Output the [x, y] coordinate of the center of the cell containing the given text.  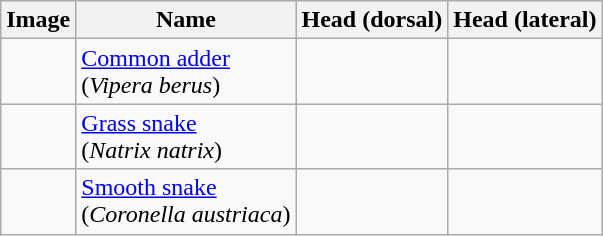
Grass snake(Natrix natrix) [186, 136]
Head (dorsal) [372, 20]
Image [38, 20]
Smooth snake(Coronella austriaca) [186, 202]
Head (lateral) [525, 20]
Common adder(Vipera berus) [186, 72]
Name [186, 20]
